Provide the (X, Y) coordinate of the cell's center where the given text is located.  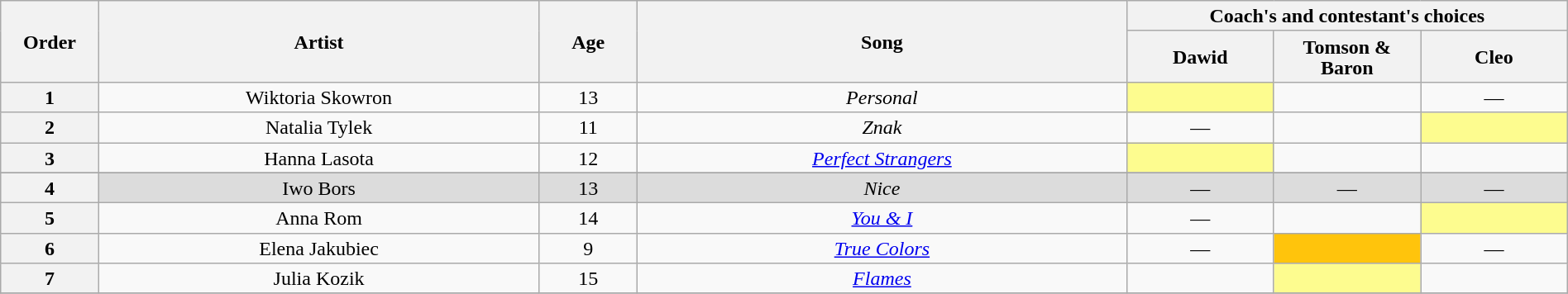
1 (50, 97)
Coach's and contestant's choices (1346, 17)
4 (50, 188)
15 (588, 279)
True Colors (882, 248)
5 (50, 218)
Personal (882, 97)
3 (50, 157)
Anna Rom (319, 218)
Iwo Bors (319, 188)
Hanna Lasota (319, 157)
Age (588, 41)
11 (588, 127)
Wiktoria Skowron (319, 97)
12 (588, 157)
Artist (319, 41)
2 (50, 127)
7 (50, 279)
Perfect Strangers (882, 157)
14 (588, 218)
You & I (882, 218)
Dawid (1200, 56)
Cleo (1494, 56)
Julia Kozik (319, 279)
Tomson & Baron (1347, 56)
9 (588, 248)
Flames (882, 279)
Znak (882, 127)
Order (50, 41)
6 (50, 248)
Elena Jakubiec (319, 248)
Nice (882, 188)
Natalia Tylek (319, 127)
Song (882, 41)
